Provide the [x, y] coordinate of the cell's center where the given text is located.  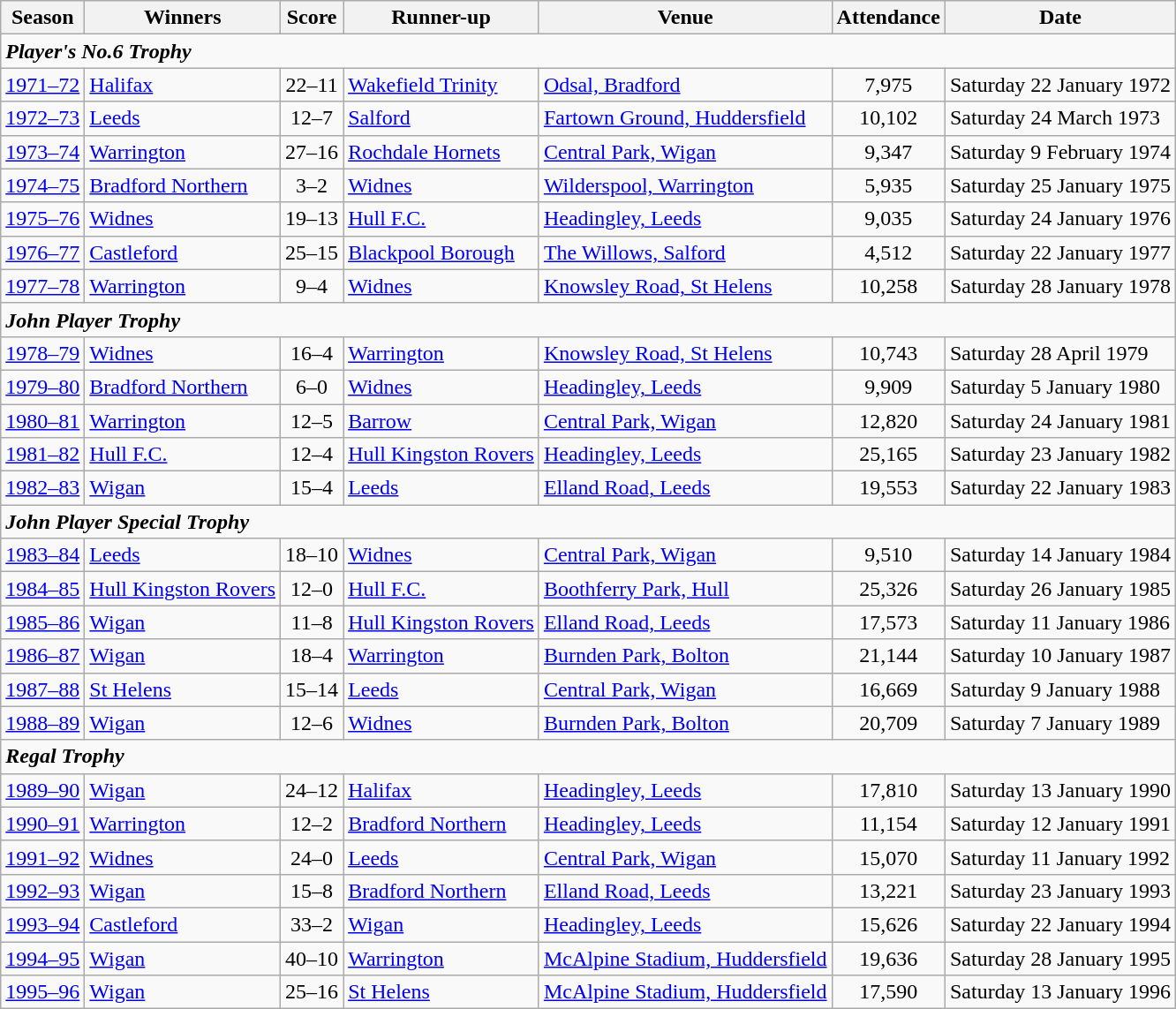
4,512 [888, 252]
25–16 [313, 992]
Saturday 28 January 1995 [1059, 958]
18–10 [313, 555]
24–0 [313, 857]
16–4 [313, 353]
19–13 [313, 219]
18–4 [313, 656]
17,590 [888, 992]
6–0 [313, 387]
12–4 [313, 455]
Regal Trophy [588, 757]
1983–84 [42, 555]
Saturday 5 January 1980 [1059, 387]
13,221 [888, 891]
Player's No.6 Trophy [588, 51]
7,975 [888, 85]
Saturday 28 January 1978 [1059, 286]
Saturday 22 January 1983 [1059, 488]
John Player Trophy [588, 320]
1986–87 [42, 656]
1982–83 [42, 488]
12–0 [313, 589]
1987–88 [42, 689]
Saturday 28 April 1979 [1059, 353]
1971–72 [42, 85]
24–12 [313, 790]
9–4 [313, 286]
Saturday 9 January 1988 [1059, 689]
9,510 [888, 555]
1988–89 [42, 723]
Barrow [441, 421]
Boothferry Park, Hull [685, 589]
Saturday 12 January 1991 [1059, 824]
Fartown Ground, Huddersfield [685, 118]
25–15 [313, 252]
Rochdale Hornets [441, 152]
1973–74 [42, 152]
Saturday 11 January 1986 [1059, 622]
15–4 [313, 488]
Saturday 9 February 1974 [1059, 152]
12–2 [313, 824]
Score [313, 18]
Runner-up [441, 18]
Saturday 23 January 1982 [1059, 455]
25,165 [888, 455]
Saturday 14 January 1984 [1059, 555]
33–2 [313, 924]
1977–78 [42, 286]
Winners [183, 18]
1972–73 [42, 118]
1992–93 [42, 891]
17,573 [888, 622]
The Willows, Salford [685, 252]
1974–75 [42, 185]
Saturday 11 January 1992 [1059, 857]
21,144 [888, 656]
1995–96 [42, 992]
1994–95 [42, 958]
Wilderspool, Warrington [685, 185]
Saturday 22 January 1994 [1059, 924]
1989–90 [42, 790]
Season [42, 18]
1981–82 [42, 455]
12–6 [313, 723]
1991–92 [42, 857]
20,709 [888, 723]
Saturday 13 January 1996 [1059, 992]
9,035 [888, 219]
9,347 [888, 152]
27–16 [313, 152]
Saturday 24 March 1973 [1059, 118]
Saturday 24 January 1976 [1059, 219]
1985–86 [42, 622]
3–2 [313, 185]
40–10 [313, 958]
Saturday 26 January 1985 [1059, 589]
10,102 [888, 118]
9,909 [888, 387]
1980–81 [42, 421]
15–14 [313, 689]
Salford [441, 118]
15,626 [888, 924]
11–8 [313, 622]
Venue [685, 18]
5,935 [888, 185]
Saturday 22 January 1977 [1059, 252]
1984–85 [42, 589]
12,820 [888, 421]
Saturday 13 January 1990 [1059, 790]
1993–94 [42, 924]
1975–76 [42, 219]
11,154 [888, 824]
10,258 [888, 286]
12–5 [313, 421]
Odsal, Bradford [685, 85]
Date [1059, 18]
Wakefield Trinity [441, 85]
Saturday 25 January 1975 [1059, 185]
17,810 [888, 790]
Saturday 24 January 1981 [1059, 421]
Saturday 7 January 1989 [1059, 723]
Saturday 22 January 1972 [1059, 85]
Blackpool Borough [441, 252]
19,553 [888, 488]
16,669 [888, 689]
1979–80 [42, 387]
1990–91 [42, 824]
1978–79 [42, 353]
22–11 [313, 85]
Saturday 10 January 1987 [1059, 656]
15,070 [888, 857]
15–8 [313, 891]
Saturday 23 January 1993 [1059, 891]
1976–77 [42, 252]
25,326 [888, 589]
19,636 [888, 958]
John Player Special Trophy [588, 522]
12–7 [313, 118]
Attendance [888, 18]
10,743 [888, 353]
